Pinpoint the cell where the given text exists, returning its [X, Y] midpoint coordinate. 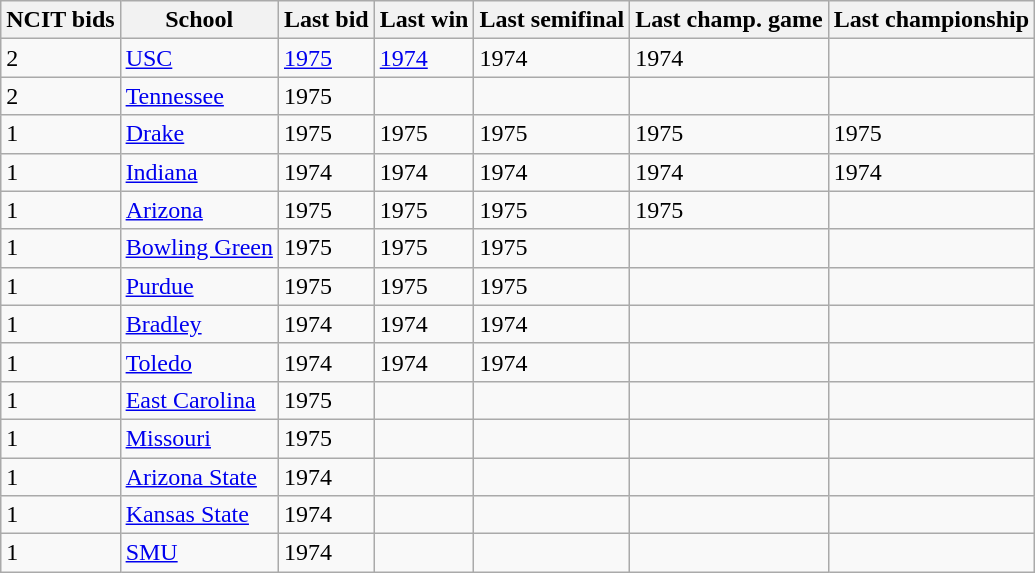
Missouri [199, 438]
SMU [199, 553]
Last championship [931, 20]
USC [199, 58]
Last semifinal [552, 20]
Last champ. game [729, 20]
Arizona State [199, 477]
Drake [199, 134]
Last win [424, 20]
Indiana [199, 172]
Last bid [326, 20]
Toledo [199, 362]
East Carolina [199, 400]
Tennessee [199, 96]
School [199, 20]
Bradley [199, 324]
NCIT bids [60, 20]
Kansas State [199, 515]
Purdue [199, 286]
Arizona [199, 210]
Bowling Green [199, 248]
